Scan for the cell matching the given text and deliver its [X, Y] coordinate at center. 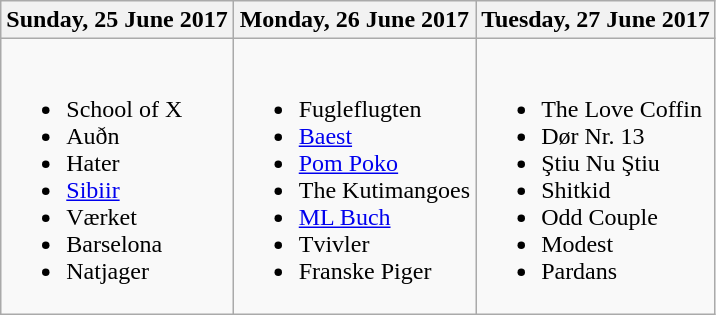
School of XAuðnHaterSibiirVærketBarselonaNatjager [117, 176]
Tuesday, 27 June 2017 [596, 20]
Monday, 26 June 2017 [354, 20]
The Love CoffinDør Nr. 13Ştiu Nu ŞtiuShitkidOdd CoupleModestPardans [596, 176]
FugleflugtenBaestPom PokoThe KutimangoesML BuchTvivlerFranske Piger [354, 176]
Sunday, 25 June 2017 [117, 20]
